Provide the (X, Y) coordinate of the cell's center where the given text is located.  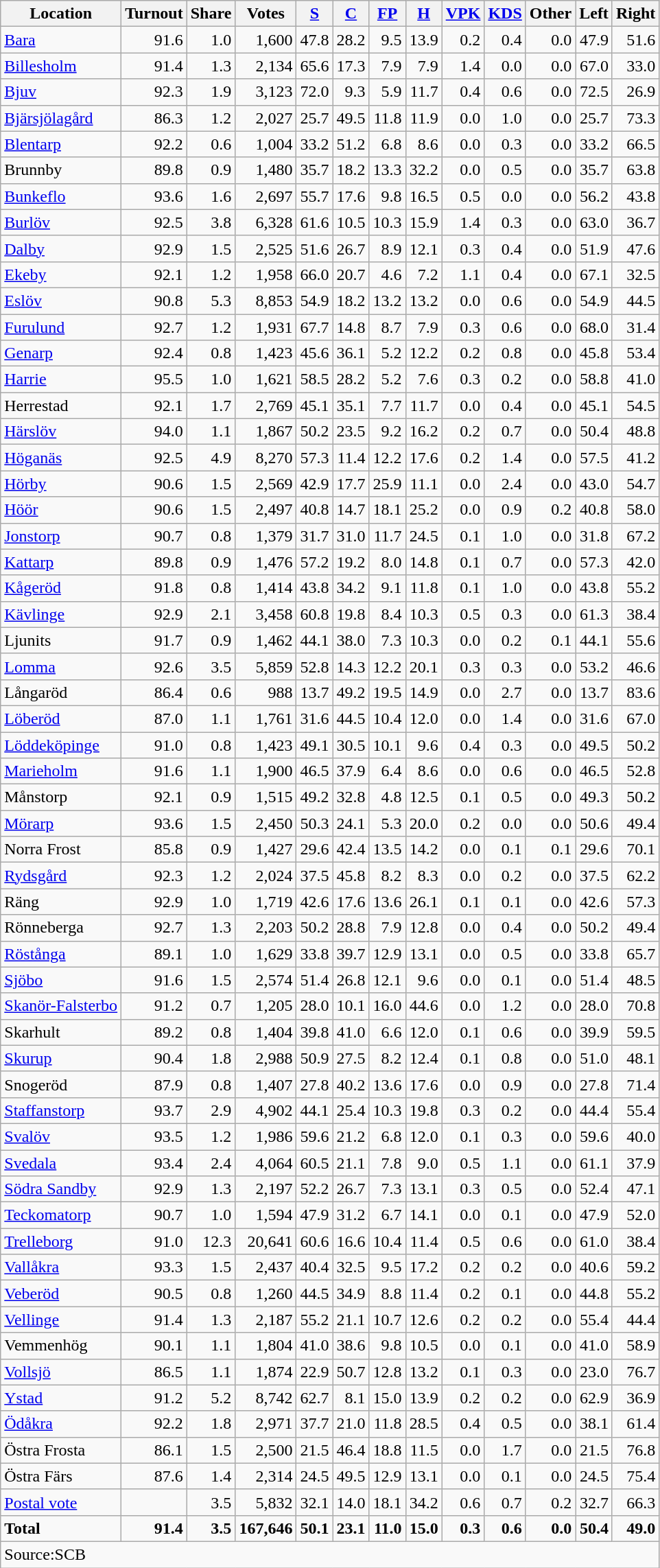
2,500 (266, 1450)
1,931 (266, 327)
Harrie (61, 379)
3,123 (266, 92)
Brunnby (61, 170)
93.4 (154, 1163)
86.3 (154, 118)
44.8 (594, 1294)
62.7 (314, 1398)
58.9 (635, 1346)
33.0 (635, 66)
Höör (61, 510)
Härslöv (61, 432)
3.8 (211, 222)
38.1 (594, 1424)
42.4 (351, 850)
58.8 (594, 379)
38.6 (351, 1346)
167,646 (266, 1528)
51.0 (594, 1058)
Sjöbo (61, 980)
14.7 (351, 510)
66.0 (314, 274)
61.6 (314, 222)
Burlöv (61, 222)
Skarhult (61, 1032)
KDS (505, 14)
Ljunits (61, 640)
49.3 (594, 797)
31.7 (314, 536)
93.7 (154, 1110)
Blentarp (61, 144)
66.5 (635, 144)
11.5 (424, 1450)
11.9 (424, 118)
Kågeröd (61, 588)
Höganäs (61, 458)
Långaröd (61, 692)
75.4 (635, 1476)
4.6 (387, 274)
71.4 (635, 1084)
8.0 (387, 562)
2,134 (266, 66)
55.7 (314, 196)
41.2 (635, 458)
86.1 (154, 1450)
2,027 (266, 118)
16.2 (424, 432)
12.5 (424, 797)
Location (61, 14)
53.4 (635, 353)
12.4 (424, 1058)
1,958 (266, 274)
47.6 (635, 248)
54.5 (635, 406)
58.5 (314, 379)
53.2 (594, 666)
89.2 (154, 1032)
Genarp (61, 353)
4,902 (266, 1110)
1,476 (266, 562)
2.9 (211, 1110)
23.1 (351, 1528)
63.8 (635, 170)
Svedala (61, 1163)
46.4 (351, 1450)
Teckomatorp (61, 1215)
65.6 (314, 66)
59.2 (635, 1267)
Östra Färs (61, 1476)
Source:SCB (330, 1554)
8,270 (266, 458)
Ystad (61, 1398)
5.9 (387, 92)
61.4 (635, 1424)
60.8 (314, 614)
2.1 (211, 614)
Furulund (61, 327)
57.5 (594, 458)
2,525 (266, 248)
Vallåkra (61, 1267)
Bjärsjölagård (61, 118)
Vellinge (61, 1320)
18.8 (387, 1450)
8.9 (387, 248)
66.3 (635, 1502)
36.1 (351, 353)
72.0 (314, 92)
67.7 (314, 327)
Herrestad (61, 406)
90.5 (154, 1294)
52.4 (594, 1189)
VPK (463, 14)
90.4 (154, 1058)
39.7 (351, 954)
Staffanstorp (61, 1110)
1.6 (211, 196)
2,971 (266, 1424)
8,853 (266, 301)
C (351, 14)
49.1 (314, 745)
4,064 (266, 1163)
28.8 (351, 928)
Mörarp (61, 823)
89.1 (154, 954)
Share (211, 14)
1,407 (266, 1084)
35.1 (351, 406)
S (314, 14)
1,379 (266, 536)
58.0 (635, 510)
90.1 (154, 1346)
1,480 (266, 170)
Rönneberga (61, 928)
87.6 (154, 1476)
70.1 (635, 850)
52.0 (635, 1215)
Skanör-Falsterbo (61, 1006)
Dalby (61, 248)
14.0 (351, 1502)
1,462 (266, 640)
2,197 (266, 1189)
9.1 (387, 588)
11.0 (387, 1528)
32.8 (351, 797)
1,515 (266, 797)
Vollsjö (61, 1372)
20,641 (266, 1241)
20.1 (424, 666)
50.3 (314, 823)
83.6 (635, 692)
9.3 (351, 92)
3,458 (266, 614)
1,404 (266, 1032)
Löddeköpinge (61, 745)
8.7 (387, 327)
Ekeby (61, 274)
Södra Sandby (61, 1189)
93.5 (154, 1136)
Eslöv (61, 301)
7.7 (387, 406)
52.2 (314, 1189)
Östra Frosta (61, 1450)
76.7 (635, 1372)
91.8 (154, 588)
27.5 (351, 1058)
13.5 (387, 850)
8.4 (387, 614)
2,203 (266, 928)
2,024 (266, 876)
1,600 (266, 40)
60.5 (314, 1163)
12.3 (211, 1241)
1,900 (266, 771)
Räng (61, 902)
93.3 (154, 1267)
Postal vote (61, 1502)
56.2 (594, 196)
42.0 (635, 562)
40.6 (594, 1267)
17.2 (424, 1267)
60.6 (314, 1241)
57.2 (314, 562)
38.0 (351, 640)
54.7 (635, 484)
92.4 (154, 353)
24.1 (351, 823)
2,314 (266, 1476)
31.0 (351, 536)
45.6 (314, 353)
7.8 (387, 1163)
16.0 (387, 1006)
Snogeröd (61, 1084)
8.1 (351, 1398)
2,450 (266, 823)
Bara (61, 40)
19.5 (387, 692)
1,867 (266, 432)
50.1 (314, 1528)
32.2 (424, 170)
1,804 (266, 1346)
30.5 (351, 745)
Marieholm (61, 771)
44.6 (424, 1006)
2.7 (505, 692)
Right (635, 14)
9.0 (424, 1163)
20.0 (424, 823)
59.5 (635, 1032)
39.8 (314, 1032)
Skurup (61, 1058)
14.9 (424, 692)
Hörby (61, 484)
Left (594, 14)
4.9 (211, 458)
7.2 (424, 274)
17.3 (351, 66)
94.0 (154, 432)
92.6 (154, 666)
Svalöv (61, 1136)
73.3 (635, 118)
Kävlinge (61, 614)
Votes (266, 14)
1,874 (266, 1372)
13.3 (387, 170)
62.9 (594, 1398)
50.7 (351, 1372)
63.0 (594, 222)
8,742 (266, 1398)
Ödåkra (61, 1424)
85.8 (154, 850)
25.2 (424, 510)
14.2 (424, 850)
25.9 (387, 484)
Other (550, 14)
72.5 (594, 92)
1,427 (266, 850)
26.9 (635, 92)
61.3 (594, 614)
51.9 (594, 248)
21.2 (351, 1136)
4.8 (387, 797)
40.4 (314, 1267)
Bjuv (61, 92)
55.6 (635, 640)
1,414 (266, 588)
1,761 (266, 718)
67.2 (635, 536)
Turnout (154, 14)
2,574 (266, 980)
1,621 (266, 379)
91.7 (154, 640)
36.9 (635, 1398)
31.8 (594, 536)
1.9 (211, 92)
5,859 (266, 666)
1,986 (266, 1136)
7.6 (424, 379)
51.2 (351, 144)
26.1 (424, 902)
Rydsgård (61, 876)
39.9 (594, 1032)
Norra Frost (61, 850)
2,769 (266, 406)
61.0 (594, 1241)
21.0 (351, 1424)
8.3 (424, 876)
17.7 (351, 484)
48.5 (635, 980)
32.1 (314, 1502)
87.0 (154, 718)
Lomma (61, 666)
95.5 (154, 379)
25.4 (351, 1110)
2,187 (266, 1320)
11.1 (424, 484)
23.0 (594, 1372)
FP (387, 14)
19.2 (351, 562)
Veberöd (61, 1294)
10.7 (387, 1320)
8.8 (387, 1294)
23.5 (351, 432)
62.2 (635, 876)
9.2 (387, 432)
40.0 (635, 1136)
Billesholm (61, 66)
22.9 (314, 1372)
1,629 (266, 954)
48.8 (635, 432)
42.9 (314, 484)
1,004 (266, 144)
Röstånga (61, 954)
31.4 (635, 327)
6.4 (387, 771)
14.3 (351, 666)
Kattarp (61, 562)
H (424, 14)
1,260 (266, 1294)
87.9 (154, 1084)
70.8 (635, 1006)
2,988 (266, 1058)
32.7 (594, 1502)
2,497 (266, 510)
Vemmenhög (61, 1346)
31.2 (351, 1215)
14.1 (424, 1215)
86.4 (154, 692)
50.9 (314, 1058)
28.5 (424, 1424)
12.6 (424, 1320)
46.6 (635, 666)
76.8 (635, 1450)
16.5 (424, 196)
Total (61, 1528)
5,832 (266, 1502)
1,719 (266, 902)
Bunkeflo (61, 196)
47.1 (635, 1189)
20.7 (351, 274)
6.6 (387, 1032)
16.6 (351, 1241)
6,328 (266, 222)
6.7 (387, 1215)
1,205 (266, 1006)
Jonstorp (61, 536)
43.0 (594, 484)
2,697 (266, 196)
2,569 (266, 484)
Trelleborg (61, 1241)
50.6 (594, 823)
26.8 (351, 980)
61.1 (594, 1163)
1,594 (266, 1215)
68.0 (594, 327)
Månstorp (61, 797)
49.0 (635, 1528)
37.7 (314, 1424)
36.7 (635, 222)
47.8 (314, 40)
40.2 (351, 1084)
86.5 (154, 1372)
90.8 (154, 301)
988 (266, 692)
48.1 (635, 1058)
15.9 (424, 222)
2,437 (266, 1267)
67.1 (594, 274)
Löberöd (61, 718)
34.9 (351, 1294)
65.7 (635, 954)
